Pinpoint the cell where the given text exists, returning its (X, Y) midpoint coordinate. 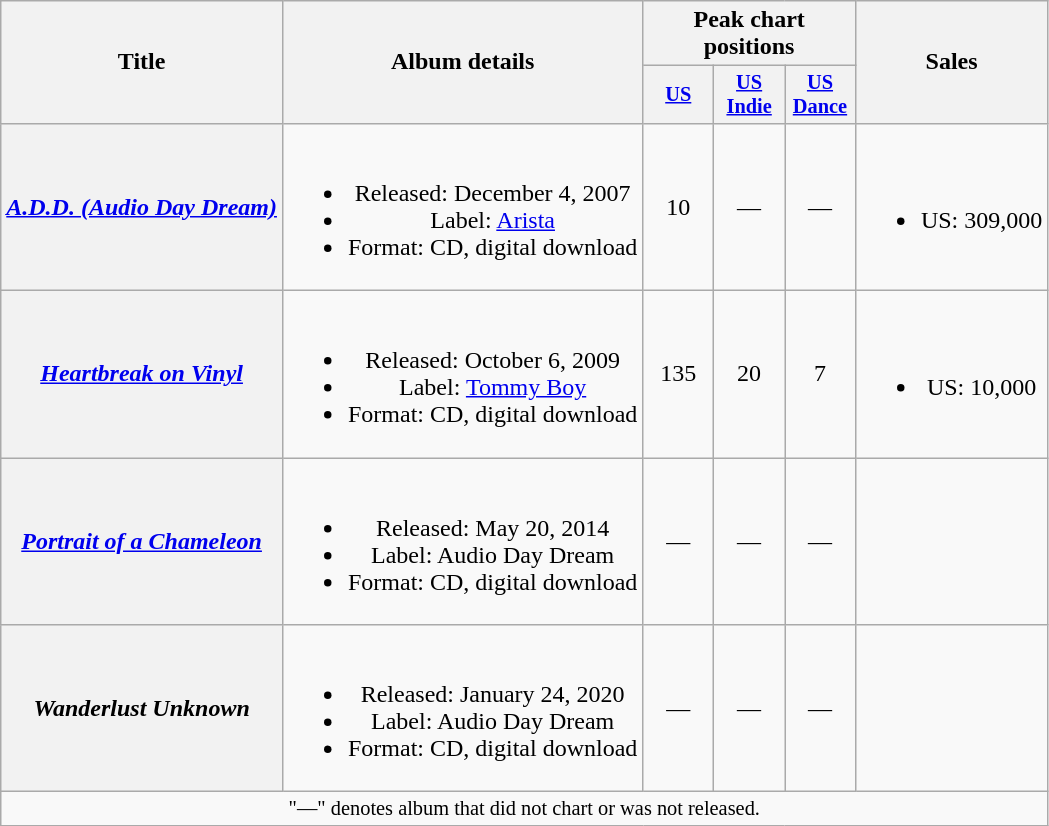
USDance (820, 95)
Peak chart positions (750, 34)
Sales (951, 62)
Released: May 20, 2014Label: Audio Day DreamFormat: CD, digital download (462, 542)
Released: October 6, 2009Label: Tommy BoyFormat: CD, digital download (462, 374)
Heartbreak on Vinyl (142, 374)
US: 309,000 (951, 206)
USIndie (750, 95)
Released: December 4, 2007Label: AristaFormat: CD, digital download (462, 206)
10 (678, 206)
A.D.D. (Audio Day Dream) (142, 206)
Wanderlust Unknown (142, 708)
"—" denotes album that did not chart or was not released. (524, 809)
135 (678, 374)
Title (142, 62)
US: 10,000 (951, 374)
US (678, 95)
Released: January 24, 2020Label: Audio Day DreamFormat: CD, digital download (462, 708)
Album details (462, 62)
7 (820, 374)
20 (750, 374)
Portrait of a Chameleon (142, 542)
